Return [X, Y] of the center of cell containing provided text 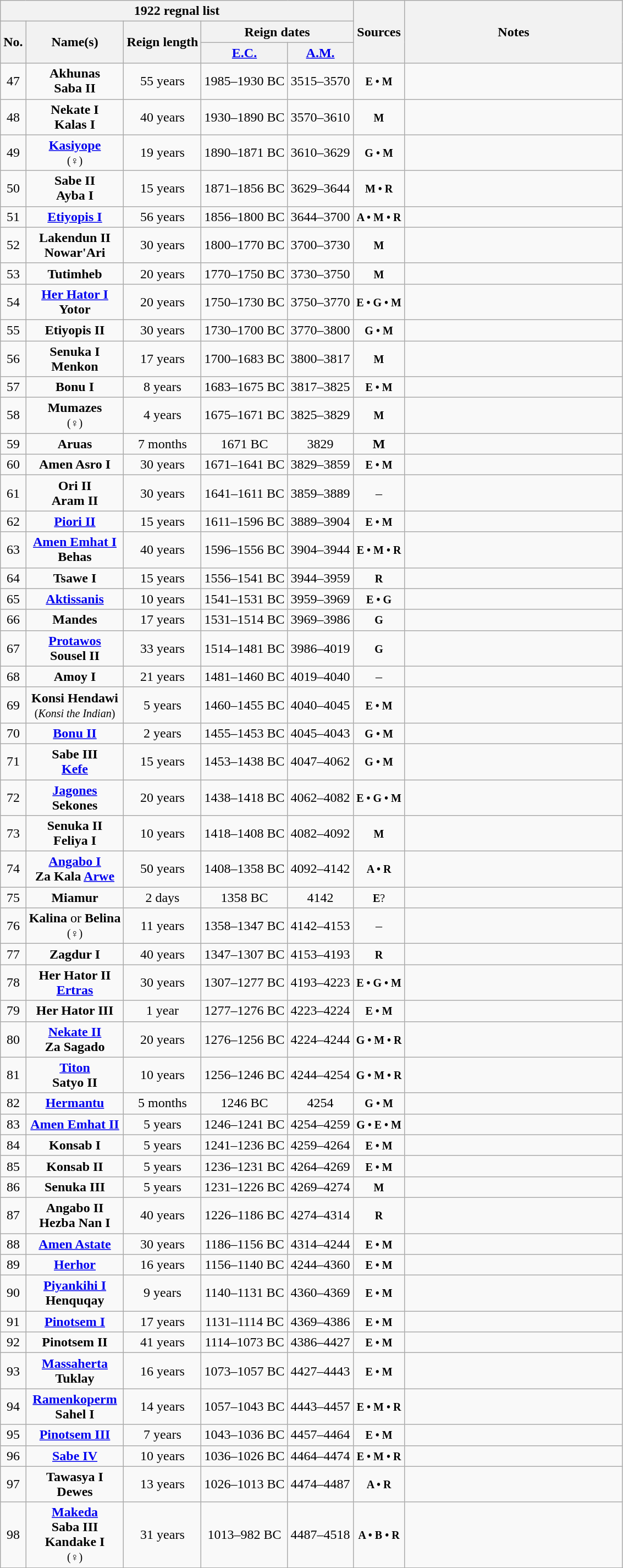
48 [13, 117]
Nekate IIZa Sagado [75, 1039]
Piori II [75, 521]
1683–1675 BC [244, 387]
5 months [163, 1103]
1246–1241 BC [244, 1124]
2 years [163, 733]
4045–4043 [320, 733]
7 years [163, 1435]
76 [13, 926]
Ori IIAram II [75, 493]
4386–4427 [320, 1343]
AkhunasSaba II [75, 81]
4092–4142 [320, 869]
90 [13, 1294]
4082–4092 [320, 834]
4269–4274 [320, 1187]
3944–3959 [320, 578]
3959–3969 [320, 599]
3817–3825 [320, 387]
4259–4264 [320, 1145]
Tawasya IDewes [75, 1484]
1256–1246 BC [244, 1075]
1675–1671 BC [244, 416]
1438–1418 BC [244, 797]
1460–1455 BC [244, 705]
RamenkopermSahel I [75, 1407]
71 [13, 761]
1890–1871 BC [244, 153]
9 years [163, 1294]
1531–1514 BC [244, 620]
75 [13, 898]
85 [13, 1166]
80 [13, 1039]
92 [13, 1343]
1026–1013 BC [244, 1484]
1 year [163, 1011]
33 years [163, 648]
3700–3730 [320, 245]
3644–3700 [320, 217]
Bonu I [75, 387]
94 [13, 1407]
Pinotsem III [75, 1435]
3829–3859 [320, 465]
60 [13, 465]
19 years [163, 153]
1750–1730 BC [244, 301]
Her Hator IYotor [75, 301]
47 [13, 81]
Amen Astate [75, 1244]
1131–1114 BC [244, 1322]
63 [13, 550]
4360–4369 [320, 1294]
54 [13, 301]
4223–4224 [320, 1011]
96 [13, 1456]
M • R [379, 188]
JagonesSekones [75, 797]
4464–4474 [320, 1456]
A.M. [320, 53]
Kasiyope(♀) [75, 153]
TitonSatyo II [75, 1075]
Konsab I [75, 1145]
1140–1131 BC [244, 1294]
Amen Asro I [75, 465]
1186–1156 BC [244, 1244]
4224–4244 [320, 1039]
Konsi Hendawi(Konsi the Indian) [75, 705]
3800–3817 [320, 359]
Kalina or Belina(♀) [75, 926]
1156–1140 BC [244, 1265]
E? [379, 898]
50 [13, 188]
Sources [379, 32]
Sabe IIAyba I [75, 188]
1871–1856 BC [244, 188]
Hermantu [75, 1103]
MakedaSaba IIIKandake I(♀) [75, 1534]
Mandes [75, 620]
64 [13, 578]
1671 BC [244, 444]
95 [13, 1435]
Pinotsem II [75, 1343]
81 [13, 1075]
1770–1750 BC [244, 273]
Piyankihi IHenquqay [75, 1294]
3825–3829 [320, 416]
Pinotsem I [75, 1322]
61 [13, 493]
Bonu II [75, 733]
3629–3644 [320, 188]
Sabe IV [75, 1456]
1114–1073 BC [244, 1343]
72 [13, 797]
21 years [163, 676]
1453–1438 BC [244, 761]
Amoy I [75, 676]
1611–1596 BC [244, 521]
1358 BC [244, 898]
1556–1541 BC [244, 578]
Tutimheb [75, 273]
1730–1700 BC [244, 330]
78 [13, 982]
83 [13, 1124]
4254–4259 [320, 1124]
4244–4254 [320, 1075]
1856–1800 BC [244, 217]
4047–4062 [320, 761]
4040–4045 [320, 705]
53 [13, 273]
86 [13, 1187]
1985–1930 BC [244, 81]
1347–1307 BC [244, 954]
3889–3904 [320, 521]
1408–1358 BC [244, 869]
Herhor [75, 1265]
1043–1036 BC [244, 1435]
1226–1186 BC [244, 1215]
13 years [163, 1484]
1073–1057 BC [244, 1371]
Angabo IZa Kala Arwe [75, 869]
3515–3570 [320, 81]
Tsawe I [75, 578]
3986–4019 [320, 648]
No. [13, 42]
11 years [163, 926]
Etiyopis II [75, 330]
56 [13, 359]
51 [13, 217]
3730–3750 [320, 273]
Konsab II [75, 1166]
1057–1043 BC [244, 1407]
70 [13, 733]
4443–4457 [320, 1407]
4264–4269 [320, 1166]
Senuka IIFeliya I [75, 834]
14 years [163, 1407]
A • B • R [379, 1534]
MassahertaTuklay [75, 1371]
1307–1277 BC [244, 982]
4019–4040 [320, 676]
97 [13, 1484]
4314–4244 [320, 1244]
4153–4193 [320, 954]
4 years [163, 416]
3570–3610 [320, 117]
4457–4464 [320, 1435]
57 [13, 387]
68 [13, 676]
1700–1683 BC [244, 359]
Reign length [163, 42]
58 [13, 416]
74 [13, 869]
A • M • R [379, 217]
3969–3986 [320, 620]
Lakendun IINowar'Ari [75, 245]
1246 BC [244, 1103]
52 [13, 245]
1036–1026 BC [244, 1456]
1276–1256 BC [244, 1039]
1922 regnal list [177, 11]
E • G [379, 599]
Senuka III [75, 1187]
G • E • M [379, 1124]
1236–1231 BC [244, 1166]
1231–1226 BC [244, 1187]
93 [13, 1371]
8 years [163, 387]
79 [13, 1011]
Angabo IIHezba Nan I [75, 1215]
1358–1347 BC [244, 926]
2 days [163, 898]
3904–3944 [320, 550]
88 [13, 1244]
55 [13, 330]
3859–3889 [320, 493]
Her Hator III [75, 1011]
4142 [320, 898]
1514–1481 BC [244, 648]
Name(s) [75, 42]
87 [13, 1215]
4474–4487 [320, 1484]
41 years [163, 1343]
3610–3629 [320, 153]
4062–4082 [320, 797]
Senuka IMenkon [75, 359]
1455–1453 BC [244, 733]
Etiyopis I [75, 217]
3750–3770 [320, 301]
1013–982 BC [244, 1534]
69 [13, 705]
4193–4223 [320, 982]
1277–1276 BC [244, 1011]
4274–4314 [320, 1215]
ProtawosSousel II [75, 648]
73 [13, 834]
Amen Emhat IBehas [75, 550]
Notes [514, 32]
1541–1531 BC [244, 599]
Amen Emhat II [75, 1124]
55 years [163, 81]
1800–1770 BC [244, 245]
84 [13, 1145]
50 years [163, 869]
4244–4360 [320, 1265]
49 [13, 153]
Reign dates [277, 32]
1596–1556 BC [244, 550]
65 [13, 599]
67 [13, 648]
91 [13, 1322]
Sabe IIIKefe [75, 761]
31 years [163, 1534]
89 [13, 1265]
62 [13, 521]
4254 [320, 1103]
Mumazes(♀) [75, 416]
59 [13, 444]
77 [13, 954]
4142–4153 [320, 926]
Nekate IKalas I [75, 117]
3770–3800 [320, 330]
1671–1641 BC [244, 465]
Miamur [75, 898]
1241–1236 BC [244, 1145]
98 [13, 1534]
Zagdur I [75, 954]
Aruas [75, 444]
4369–4386 [320, 1322]
E.C. [244, 53]
1481–1460 BC [244, 676]
Aktissanis [75, 599]
7 months [163, 444]
66 [13, 620]
3829 [320, 444]
1930–1890 BC [244, 117]
4487–4518 [320, 1534]
Her Hator IIErtras [75, 982]
4427–4443 [320, 1371]
1418–1408 BC [244, 834]
82 [13, 1103]
56 years [163, 217]
1641–1611 BC [244, 493]
